Output the (x, y) coordinate of the center of the cell containing the given text.  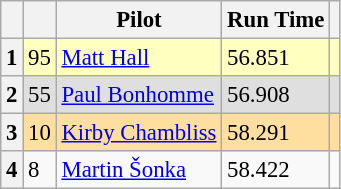
4 (12, 170)
Run Time (276, 20)
58.422 (276, 170)
55 (40, 95)
Martin Šonka (139, 170)
58.291 (276, 133)
8 (40, 170)
Pilot (139, 20)
56.851 (276, 58)
Kirby Chambliss (139, 133)
Paul Bonhomme (139, 95)
10 (40, 133)
3 (12, 133)
56.908 (276, 95)
2 (12, 95)
Matt Hall (139, 58)
1 (12, 58)
95 (40, 58)
